Find where the given text appears and provide that cell's center as (x, y) coordinate. 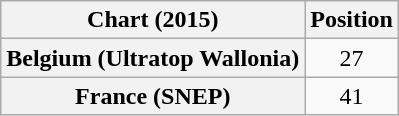
Belgium (Ultratop Wallonia) (153, 58)
Chart (2015) (153, 20)
Position (352, 20)
27 (352, 58)
France (SNEP) (153, 96)
41 (352, 96)
